For the text-containing cell, return its midpoint in [X, Y] coordinate format. 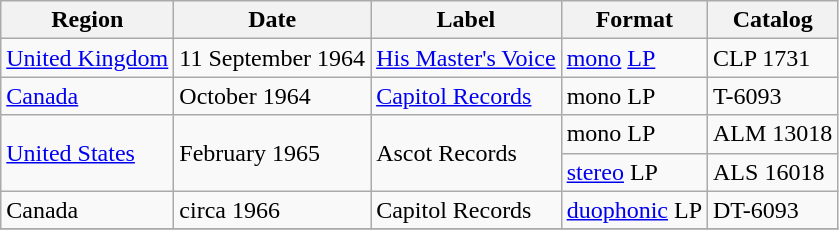
CLP 1731 [773, 58]
Ascot Records [466, 153]
Format [634, 20]
circa 1966 [272, 210]
United Kingdom [88, 58]
DT-6093 [773, 210]
Catalog [773, 20]
October 1964 [272, 96]
duophonic LP [634, 210]
stereo LP [634, 172]
Date [272, 20]
United States [88, 153]
11 September 1964 [272, 58]
February 1965 [272, 153]
ALM 13018 [773, 134]
Label [466, 20]
Region [88, 20]
ALS 16018 [773, 172]
T-6093 [773, 96]
His Master's Voice [466, 58]
